Scan for the cell matching the given text and deliver its [x, y] coordinate at center. 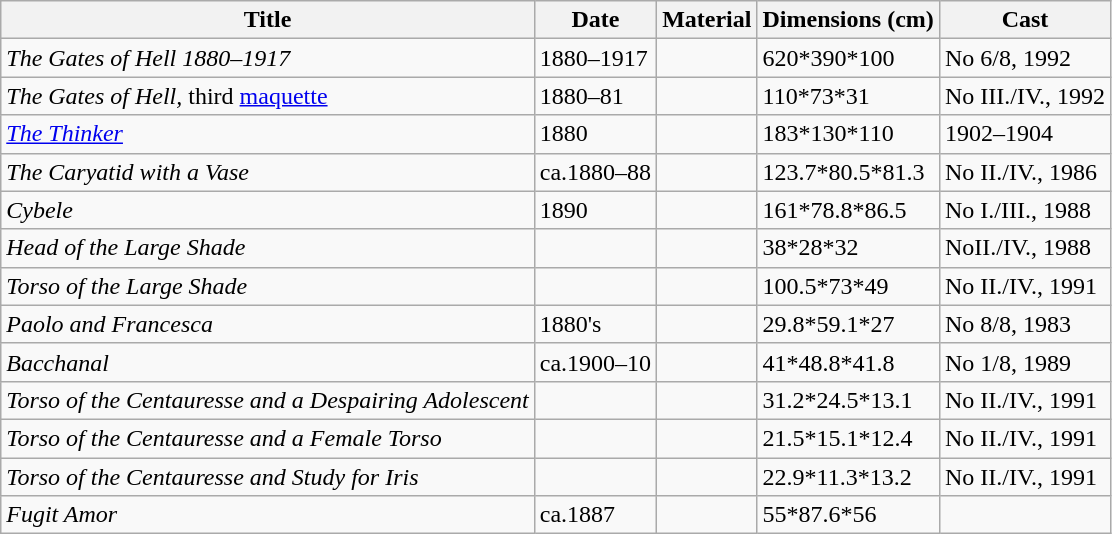
38*28*32 [848, 248]
The Thinker [268, 134]
1890 [595, 210]
Cast [1024, 20]
NoII./IV., 1988 [1024, 248]
Paolo and Francesca [268, 324]
The Gates of Hell, third maquette [268, 96]
161*78.8*86.5 [848, 210]
22.9*11.3*13.2 [848, 477]
No 8/8, 1983 [1024, 324]
110*73*31 [848, 96]
41*48.8*41.8 [848, 362]
No III./IV., 1992 [1024, 96]
100.5*73*49 [848, 286]
ca.1880–88 [595, 172]
ca.1887 [595, 515]
Dimensions (cm) [848, 20]
The Gates of Hell 1880–1917 [268, 58]
No I./III., 1988 [1024, 210]
No 1/8, 1989 [1024, 362]
29.8*59.1*27 [848, 324]
620*390*100 [848, 58]
Torso of the Centauresse and a Female Torso [268, 438]
123.7*80.5*81.3 [848, 172]
1880 [595, 134]
Torso of the Centauresse and Study for Iris [268, 477]
No II./IV., 1986 [1024, 172]
Material [707, 20]
1880's [595, 324]
21.5*15.1*12.4 [848, 438]
Date [595, 20]
1902–1904 [1024, 134]
Head of the Large Shade [268, 248]
183*130*110 [848, 134]
The Caryatid with a Vase [268, 172]
Bacchanal [268, 362]
ca.1900–10 [595, 362]
Torso of the Centauresse and a Despairing Adolescent [268, 400]
Title [268, 20]
1880–1917 [595, 58]
Fugit Amor [268, 515]
55*87.6*56 [848, 515]
1880–81 [595, 96]
No 6/8, 1992 [1024, 58]
Cybele [268, 210]
Torso of the Large Shade [268, 286]
31.2*24.5*13.1 [848, 400]
